Extract the (X, Y) coordinate from the center of the cell holding the provided text.  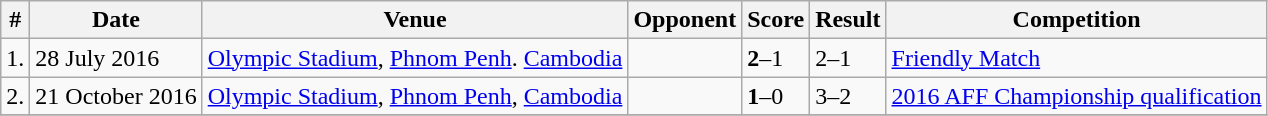
Olympic Stadium, Phnom Penh. Cambodia (415, 58)
3–2 (848, 96)
28 July 2016 (116, 58)
Friendly Match (1076, 58)
Score (776, 20)
Venue (415, 20)
Result (848, 20)
# (16, 20)
Olympic Stadium, Phnom Penh, Cambodia (415, 96)
2016 AFF Championship qualification (1076, 96)
2. (16, 96)
1. (16, 58)
1–0 (776, 96)
Opponent (685, 20)
21 October 2016 (116, 96)
Date (116, 20)
Competition (1076, 20)
